Detect which cell encompasses the target text, then output its [x, y] center coordinate. 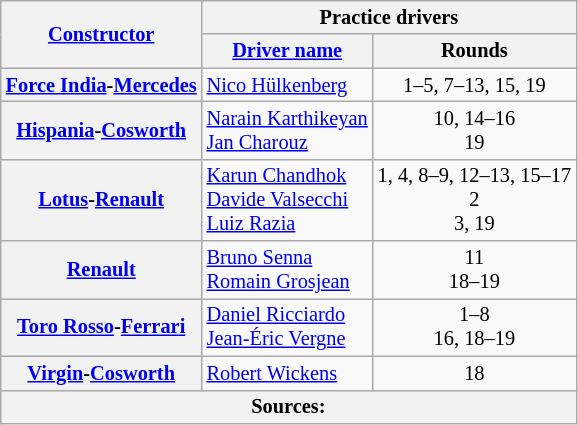
Sources: [288, 407]
Hispania-Cosworth [102, 130]
1–5, 7–13, 15, 19 [474, 85]
Daniel Ricciardo Jean-Éric Vergne [288, 327]
1118–19 [474, 270]
Force India-Mercedes [102, 85]
Practice drivers [389, 17]
Nico Hülkenberg [288, 85]
Bruno Senna Romain Grosjean [288, 270]
Narain Karthikeyan Jan Charouz [288, 130]
Driver name [288, 51]
Rounds [474, 51]
1, 4, 8–9, 12–13, 15–1723, 19 [474, 200]
10, 14–1619 [474, 130]
Renault [102, 270]
Karun Chandhok Davide Valsecchi Luiz Razia [288, 200]
Lotus-Renault [102, 200]
Constructor [102, 34]
Toro Rosso-Ferrari [102, 327]
18 [474, 373]
1–816, 18–19 [474, 327]
Virgin-Cosworth [102, 373]
Robert Wickens [288, 373]
